Search for the cell housing the specified text and yield its [x, y] center coordinate. 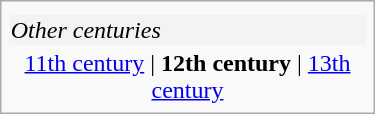
11th century | 12th century | 13th century [187, 76]
Other centuries [187, 30]
